From the cell containing the given text, extract its center point as (X, Y) coordinate. 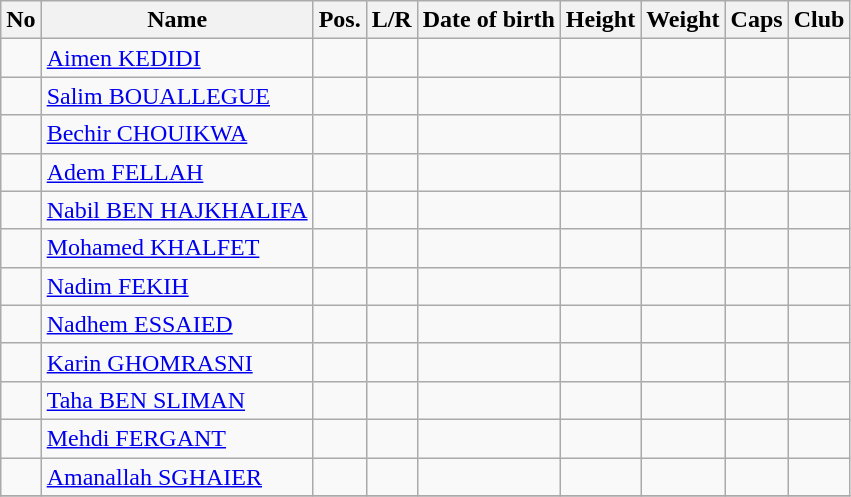
Caps (756, 20)
Mehdi FERGANT (177, 438)
Name (177, 20)
Nadhem ESSAIED (177, 324)
Club (819, 20)
Bechir CHOUIKWA (177, 134)
L/R (392, 20)
Taha BEN SLIMAN (177, 400)
Karin GHOMRASNI (177, 362)
Weight (683, 20)
Pos. (340, 20)
Nabil BEN HAJKHALIFA (177, 210)
Date of birth (488, 20)
Salim BOUALLEGUE (177, 96)
Aimen KEDIDI (177, 58)
No (21, 20)
Amanallah SGHAIER (177, 477)
Nadim FEKIH (177, 286)
Adem FELLAH (177, 172)
Height (600, 20)
Mohamed KHALFET (177, 248)
